Provide the (X, Y) coordinate of the cell's center where the given text is located.  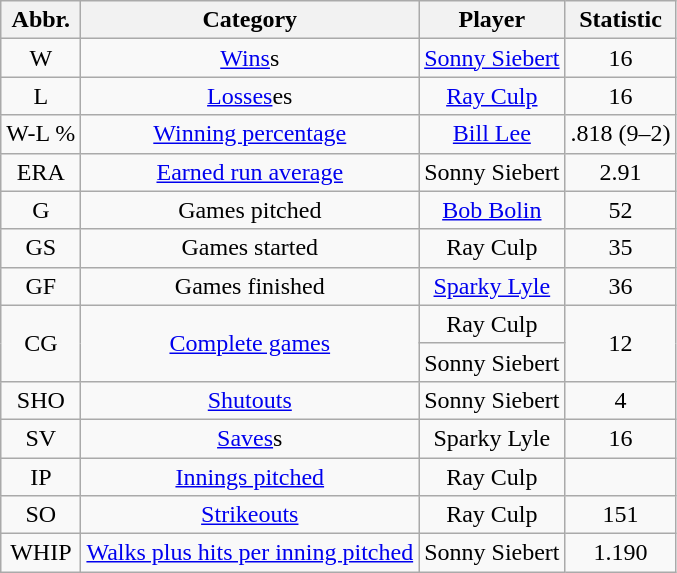
W (41, 58)
151 (620, 515)
IP (41, 477)
Innings pitched (250, 477)
.818 (9–2) (620, 134)
SHO (41, 400)
ERA (41, 172)
Category (250, 20)
Games started (250, 248)
Winning percentage (250, 134)
Bob Bolin (492, 210)
Walks plus hits per inning pitched (250, 553)
36 (620, 286)
1.190 (620, 553)
GF (41, 286)
Strikeouts (250, 515)
2.91 (620, 172)
L (41, 96)
4 (620, 400)
SV (41, 438)
W-L % (41, 134)
12 (620, 343)
GS (41, 248)
Earned run average (250, 172)
Bill Lee (492, 134)
Player (492, 20)
Games finished (250, 286)
Complete games (250, 343)
Winss (250, 58)
35 (620, 248)
Losseses (250, 96)
G (41, 210)
52 (620, 210)
Shutouts (250, 400)
Abbr. (41, 20)
Games pitched (250, 210)
CG (41, 343)
Statistic (620, 20)
Savess (250, 438)
SO (41, 515)
WHIP (41, 553)
